Find where the given text appears and provide that cell's center as [x, y] coordinate. 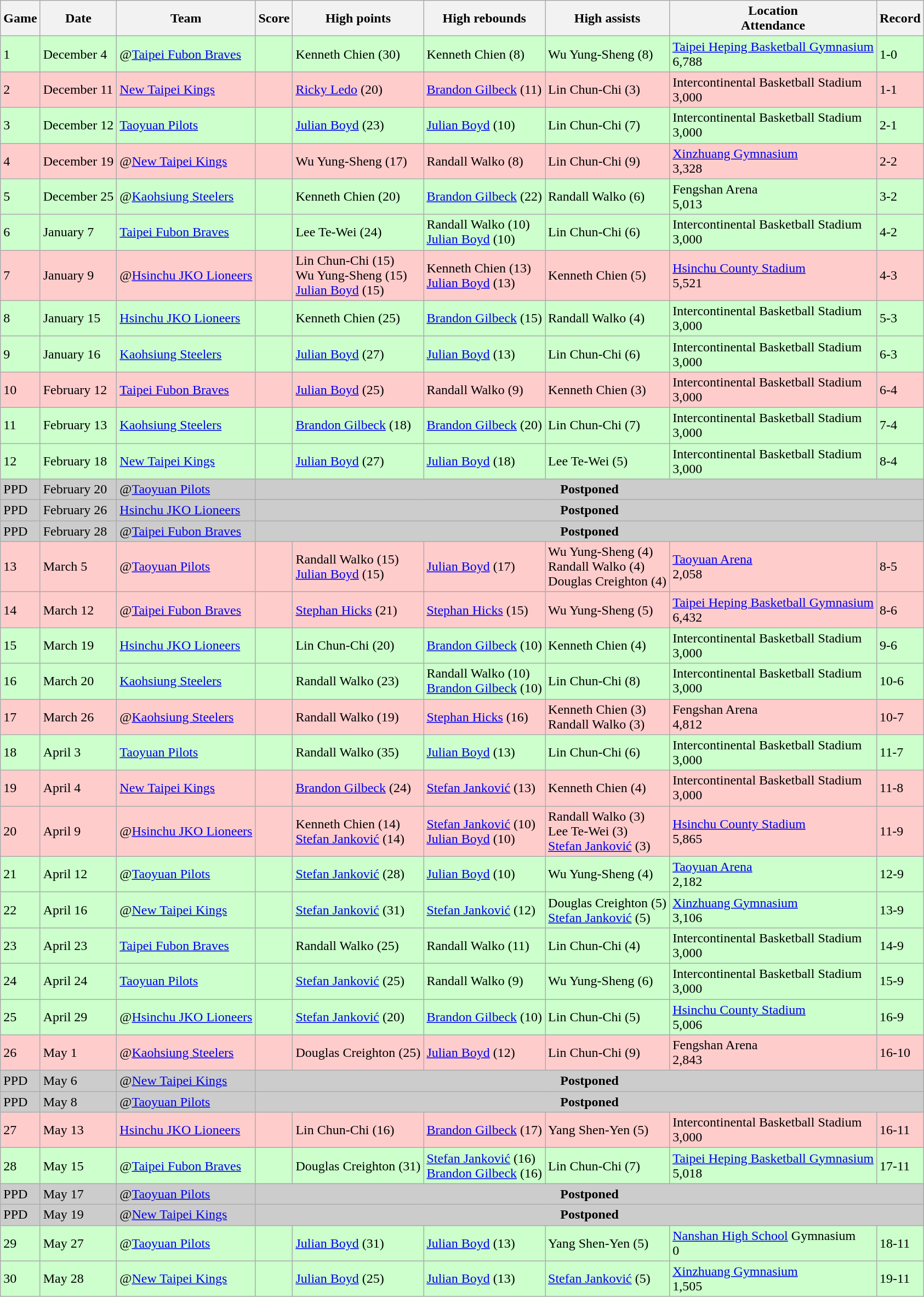
February 28 [78, 531]
Randall Walko (11) [484, 945]
March 5 [78, 567]
February 12 [78, 389]
Julian Boyd (31) [358, 1243]
21 [20, 874]
19 [20, 788]
13-9 [900, 910]
May 19 [78, 1215]
Lee Te-Wei (24) [358, 232]
5-3 [900, 318]
25 [20, 1016]
Stephan Hicks (16) [484, 717]
Stefan Janković (25) [358, 981]
7 [20, 275]
20 [20, 831]
10 [20, 389]
Randall Walko (23) [358, 681]
Taipei Heping Basketball Gymnasium6,432 [773, 610]
8 [20, 318]
Kenneth Chien (25) [358, 318]
Stefan Janković (16)Brandon Gilbeck (16) [484, 1165]
April 9 [78, 831]
4 [20, 161]
19-11 [900, 1278]
March 12 [78, 610]
April 29 [78, 1016]
Stefan Janković (10)Julian Boyd (10) [484, 831]
April 16 [78, 910]
Wu Yung-Sheng (5) [607, 610]
Lin Chun-Chi (3) [607, 90]
Randall Walko (15)Julian Boyd (15) [358, 567]
8-5 [900, 567]
Kenneth Chien (30) [358, 54]
Stefan Janković (20) [358, 1016]
December 11 [78, 90]
Brandon Gilbeck (18) [358, 425]
May 15 [78, 1165]
Julian Boyd (23) [358, 125]
January 7 [78, 232]
9-6 [900, 646]
Kenneth Chien (5) [607, 275]
April 23 [78, 945]
11 [20, 425]
Brandon Gilbeck (24) [358, 788]
23 [20, 945]
April 24 [78, 981]
22 [20, 910]
Taipei Heping Basketball Gymnasium6,788 [773, 54]
Date [78, 19]
Randall Walko (4) [607, 318]
Hsinchu County Stadium5,521 [773, 275]
Taipei Heping Basketball Gymnasium5,018 [773, 1165]
12 [20, 460]
Brandon Gilbeck (15) [484, 318]
16-9 [900, 1016]
Randall Walko (10)Brandon Gilbeck (10) [484, 681]
6 [20, 232]
Stephan Hicks (15) [484, 610]
28 [20, 1165]
May 6 [78, 1081]
Lin Chun-Chi (5) [607, 1016]
11-9 [900, 831]
May 13 [78, 1130]
Fengshan Arena2,843 [773, 1053]
Randall Walko (25) [358, 945]
1-0 [900, 54]
Hsinchu County Stadium5,865 [773, 831]
13 [20, 567]
14-9 [900, 945]
9 [20, 354]
8-4 [900, 460]
27 [20, 1130]
Stephan Hicks (21) [358, 610]
LocationAttendance [773, 19]
1 [20, 54]
30 [20, 1278]
Randall Walko (3)Lee Te-Wei (3)Stefan Janković (3) [607, 831]
11-7 [900, 752]
15-9 [900, 981]
Stefan Janković (12) [484, 910]
February 20 [78, 490]
January 16 [78, 354]
16-10 [900, 1053]
Fengshan Arena5,013 [773, 196]
10-6 [900, 681]
Kenneth Chien (20) [358, 196]
3 [20, 125]
Xinzhuang Gymnasium1,505 [773, 1278]
Stefan Janković (31) [358, 910]
Score [274, 19]
26 [20, 1053]
February 18 [78, 460]
Hsinchu County Stadium5,006 [773, 1016]
Julian Boyd (12) [484, 1053]
10-7 [900, 717]
May 8 [78, 1102]
4-2 [900, 232]
Kenneth Chien (14)Stefan Janković (14) [358, 831]
Wu Yung-Sheng (4) [607, 874]
2-1 [900, 125]
January 15 [78, 318]
Team [186, 19]
Randall Walko (35) [358, 752]
2-2 [900, 161]
11-8 [900, 788]
Kenneth Chien (3)Randall Walko (3) [607, 717]
8-6 [900, 610]
Julian Boyd (18) [484, 460]
18-11 [900, 1243]
High rebounds [484, 19]
December 25 [78, 196]
Stefan Janković (13) [484, 788]
Taoyuan Arena2,058 [773, 567]
January 9 [78, 275]
Fengshan Arena4,812 [773, 717]
12-9 [900, 874]
Brandon Gilbeck (22) [484, 196]
Lin Chun-Chi (8) [607, 681]
Randall Walko (19) [358, 717]
18 [20, 752]
Randall Walko (10)Julian Boyd (10) [484, 232]
Lin Chun-Chi (4) [607, 945]
May 28 [78, 1278]
May 1 [78, 1053]
Douglas Creighton (31) [358, 1165]
Lee Te-Wei (5) [607, 460]
29 [20, 1243]
Randall Walko (6) [607, 196]
6-4 [900, 389]
15 [20, 646]
16-11 [900, 1130]
16 [20, 681]
Wu Yung-Sheng (6) [607, 981]
Kenneth Chien (3) [607, 389]
4-3 [900, 275]
High points [358, 19]
Brandon Gilbeck (11) [484, 90]
3-2 [900, 196]
Wu Yung-Sheng (17) [358, 161]
April 4 [78, 788]
Xinzhuang Gymnasium3,106 [773, 910]
Brandon Gilbeck (20) [484, 425]
5 [20, 196]
December 12 [78, 125]
17 [20, 717]
Taoyuan Arena2,182 [773, 874]
Stefan Janković (5) [607, 1278]
Game [20, 19]
Douglas Creighton (5)Stefan Janković (5) [607, 910]
February 13 [78, 425]
Julian Boyd (17) [484, 567]
April 12 [78, 874]
February 26 [78, 510]
6-3 [900, 354]
Nanshan High School Gymnasium0 [773, 1243]
March 19 [78, 646]
April 3 [78, 752]
24 [20, 981]
2 [20, 90]
1-1 [900, 90]
Wu Yung-Sheng (8) [607, 54]
17-11 [900, 1165]
Kenneth Chien (13)Julian Boyd (13) [484, 275]
December 4 [78, 54]
March 26 [78, 717]
Ricky Ledo (20) [358, 90]
7-4 [900, 425]
Lin Chun-Chi (20) [358, 646]
Kenneth Chien (8) [484, 54]
Lin Chun-Chi (15)Wu Yung-Sheng (15)Julian Boyd (15) [358, 275]
14 [20, 610]
Xinzhuang Gymnasium3,328 [773, 161]
Randall Walko (8) [484, 161]
March 20 [78, 681]
Wu Yung-Sheng (4)Randall Walko (4)Douglas Creighton (4) [607, 567]
Lin Chun-Chi (16) [358, 1130]
Record [900, 19]
Douglas Creighton (25) [358, 1053]
December 19 [78, 161]
Brandon Gilbeck (17) [484, 1130]
High assists [607, 19]
Stefan Janković (28) [358, 874]
May 17 [78, 1194]
May 27 [78, 1243]
